Return the [x, y] coordinate for the center point of the cell that contains the specified text.  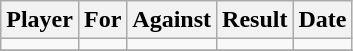
Date [322, 20]
Player [40, 20]
For [102, 20]
Against [172, 20]
Result [255, 20]
